Output the [X, Y] coordinate of the center of the cell containing the given text.  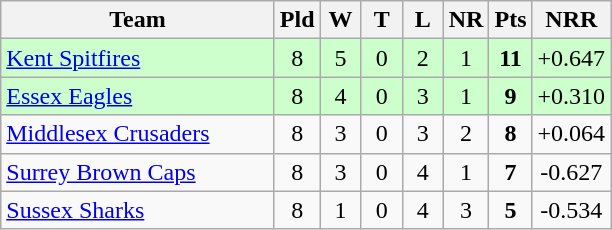
+0.310 [572, 96]
-0.627 [572, 172]
Surrey Brown Caps [138, 172]
11 [510, 58]
T [382, 20]
Middlesex Crusaders [138, 134]
-0.534 [572, 210]
Sussex Sharks [138, 210]
NR [466, 20]
+0.064 [572, 134]
NRR [572, 20]
Pld [297, 20]
+0.647 [572, 58]
9 [510, 96]
Essex Eagles [138, 96]
L [422, 20]
Pts [510, 20]
Kent Spitfires [138, 58]
W [340, 20]
Team [138, 20]
7 [510, 172]
